Return the (X, Y) coordinate for the center point of the cell that contains the specified text.  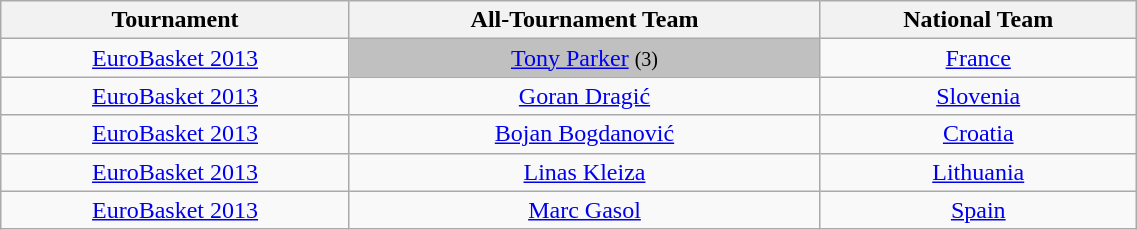
Tony Parker (3) (584, 58)
Tournament (176, 20)
Lithuania (978, 172)
Bojan Bogdanović (584, 134)
Croatia (978, 134)
France (978, 58)
Marc Gasol (584, 210)
Spain (978, 210)
Linas Kleiza (584, 172)
National Team (978, 20)
Goran Dragić (584, 96)
Slovenia (978, 96)
All-Tournament Team (584, 20)
